Search for the cell housing the specified text and yield its (x, y) center coordinate. 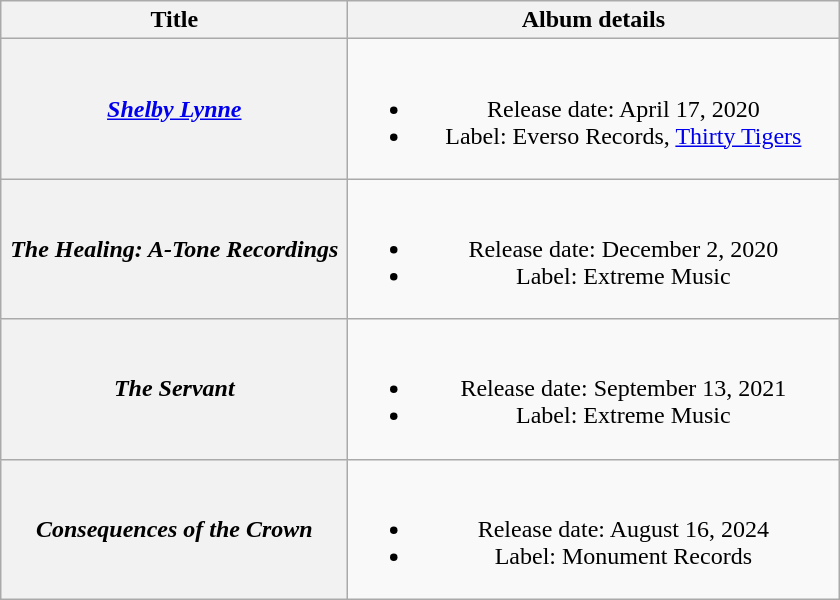
Release date: September 13, 2021Label: Extreme Music (594, 389)
Release date: August 16, 2024Label: Monument Records (594, 529)
The Healing: A-Tone Recordings (174, 249)
Release date: December 2, 2020Label: Extreme Music (594, 249)
Consequences of the Crown (174, 529)
The Servant (174, 389)
Album details (594, 20)
Title (174, 20)
Release date: April 17, 2020Label: Everso Records, Thirty Tigers (594, 109)
Shelby Lynne (174, 109)
